Identify which cell holds the provided text, then report its (x, y) central coordinate. 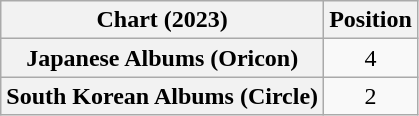
South Korean Albums (Circle) (162, 96)
Position (371, 20)
Chart (2023) (162, 20)
4 (371, 58)
Japanese Albums (Oricon) (162, 58)
2 (371, 96)
